Determine the (x, y) coordinate at the center of the cell enclosing the given text.  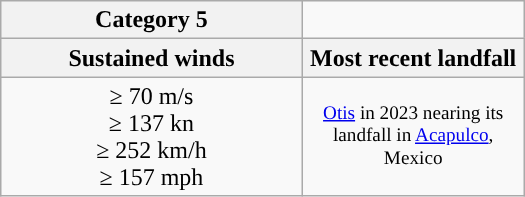
Sustained winds (152, 58)
Category 5 (152, 20)
Most recent landfall (413, 58)
≥ 70 m/s≥ 137 kn≥ 252 km/h≥ 157 mph (152, 136)
Otis in 2023 nearing its landfall in Acapulco, Mexico (413, 136)
